Find where the given text appears and provide that cell's center as [x, y] coordinate. 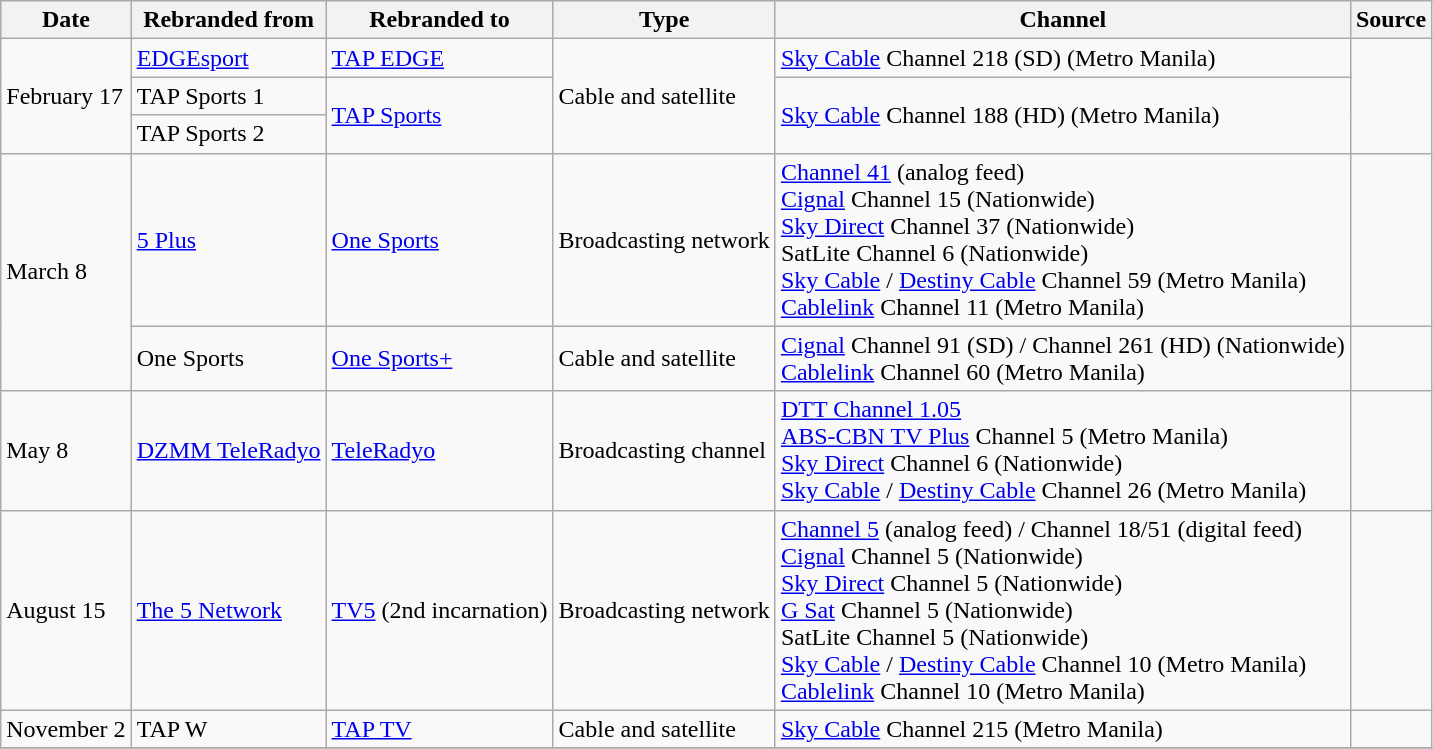
November 2 [66, 729]
Cignal Channel 91 (SD) / Channel 261 (HD) (Nationwide)Cablelink Channel 60 (Metro Manila) [1062, 358]
Type [664, 20]
TAP Sports 2 [228, 134]
March 8 [66, 272]
Channel [1062, 20]
Rebranded from [228, 20]
Broadcasting channel [664, 450]
February 17 [66, 96]
May 8 [66, 450]
The 5 Network [228, 610]
August 15 [66, 610]
One Sports+ [440, 358]
EDGEsport [228, 58]
TAP TV [440, 729]
TeleRadyo [440, 450]
Sky Cable Channel 188 (HD) (Metro Manila) [1062, 115]
TAP Sports 1 [228, 96]
TAP EDGE [440, 58]
Sky Cable Channel 215 (Metro Manila) [1062, 729]
5 Plus [228, 240]
Source [1390, 20]
DZMM TeleRadyo [228, 450]
DTT Channel 1.05ABS-CBN TV Plus Channel 5 (Metro Manila)Sky Direct Channel 6 (Nationwide)Sky Cable / Destiny Cable Channel 26 (Metro Manila) [1062, 450]
Date [66, 20]
Rebranded to [440, 20]
TAP W [228, 729]
TV5 (2nd incarnation) [440, 610]
TAP Sports [440, 115]
Sky Cable Channel 218 (SD) (Metro Manila) [1062, 58]
